For the text-containing cell, return its midpoint in [X, Y] coordinate format. 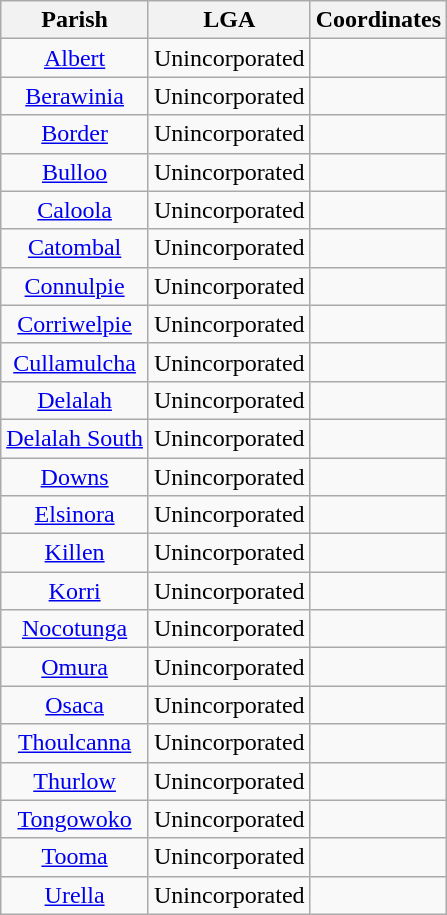
Osaca [75, 705]
Urella [75, 895]
Caloola [75, 210]
Albert [75, 58]
Delalah South [75, 438]
Thurlow [75, 781]
Korri [75, 591]
Berawinia [75, 96]
Tooma [75, 857]
Cullamulcha [75, 362]
Corriwelpie [75, 324]
Omura [75, 667]
Catombal [75, 248]
Parish [75, 20]
LGA [229, 20]
Elsinora [75, 515]
Nocotunga [75, 629]
Connulpie [75, 286]
Border [75, 134]
Delalah [75, 400]
Killen [75, 553]
Downs [75, 477]
Thoulcanna [75, 743]
Bulloo [75, 172]
Tongowoko [75, 819]
Coordinates [378, 20]
